Search for the cell housing the specified text and yield its [x, y] center coordinate. 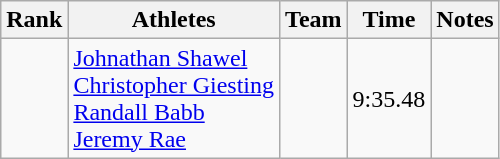
Time [389, 20]
9:35.48 [389, 98]
Notes [465, 20]
Team [314, 20]
Johnathan ShawelChristopher GiestingRandall BabbJeremy Rae [174, 98]
Rank [34, 20]
Athletes [174, 20]
